Extract the [X, Y] coordinate from the center of the cell holding the provided text.  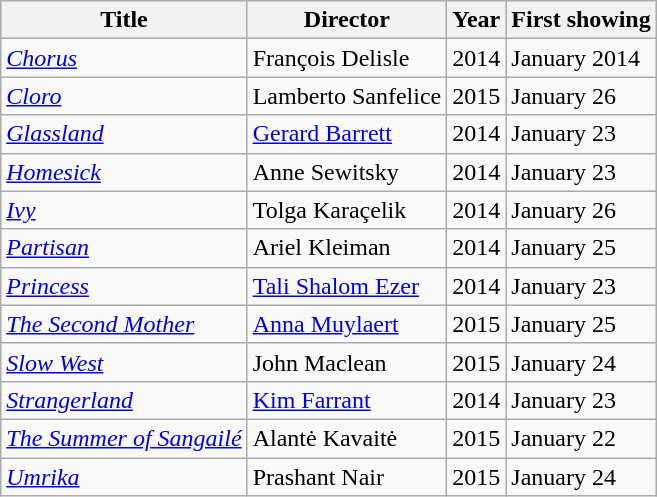
Kim Farrant [347, 400]
Gerard Barrett [347, 134]
Cloro [124, 96]
Anne Sewitsky [347, 172]
Umrika [124, 477]
Strangerland [124, 400]
First showing [581, 20]
Alantė Kavaitė [347, 438]
Tali Shalom Ezer [347, 286]
Lamberto Sanfelice [347, 96]
The Summer of Sangailé [124, 438]
Prashant Nair [347, 477]
January 2014 [581, 58]
Chorus [124, 58]
Director [347, 20]
January 22 [581, 438]
Title [124, 20]
Ivy [124, 210]
Homesick [124, 172]
John Maclean [347, 362]
Partisan [124, 248]
Year [476, 20]
Anna Muylaert [347, 324]
Princess [124, 286]
François Delisle [347, 58]
Glassland [124, 134]
Slow West [124, 362]
Tolga Karaçelik [347, 210]
Ariel Kleiman [347, 248]
The Second Mother [124, 324]
